For the text-containing cell, return its midpoint in (X, Y) coordinate format. 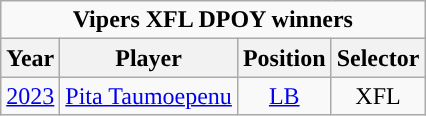
XFL (378, 96)
Pita Taumoepenu (149, 96)
Position (284, 58)
Selector (378, 58)
2023 (30, 96)
Player (149, 58)
Year (30, 58)
LB (284, 96)
Vipers XFL DPOY winners (213, 20)
